Pinpoint the cell where the given text exists, returning its (X, Y) midpoint coordinate. 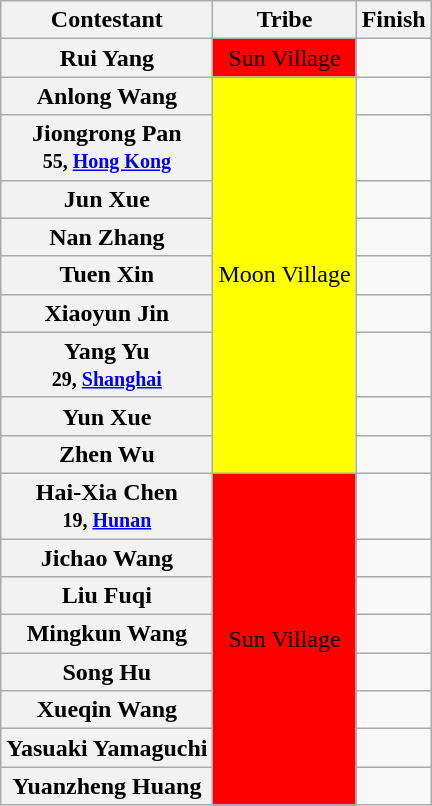
Yasuaki Yamaguchi (107, 748)
Yuanzheng Huang (107, 786)
Tribe (284, 20)
Contestant (107, 20)
Finish (394, 20)
Moon Village (284, 276)
Jun Xue (107, 199)
Anlong Wang (107, 96)
Jichao Wang (107, 557)
Liu Fuqi (107, 596)
Jiongrong Pan55, Hong Kong (107, 148)
Xiaoyun Jin (107, 313)
Nan Zhang (107, 237)
Yang Yu29, Shanghai (107, 364)
Xueqin Wang (107, 710)
Tuen Xin (107, 275)
Hai-Xia Chen19, Hunan (107, 506)
Mingkun Wang (107, 634)
Rui Yang (107, 58)
Song Hu (107, 672)
Yun Xue (107, 416)
Zhen Wu (107, 454)
